Output the [X, Y] coordinate of the center of the cell containing the given text.  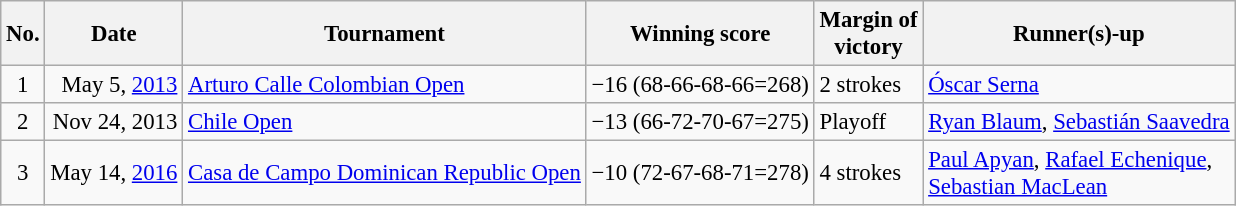
May 5, 2013 [114, 85]
2 [23, 122]
Date [114, 34]
Ryan Blaum, Sebastián Saavedra [1079, 122]
Tournament [385, 34]
Chile Open [385, 122]
Paul Apyan, Rafael Echenique, Sebastian MacLean [1079, 174]
2 strokes [868, 85]
May 14, 2016 [114, 174]
Óscar Serna [1079, 85]
No. [23, 34]
Margin ofvictory [868, 34]
Nov 24, 2013 [114, 122]
Casa de Campo Dominican Republic Open [385, 174]
−13 (66-72-70-67=275) [700, 122]
Winning score [700, 34]
Arturo Calle Colombian Open [385, 85]
−16 (68-66-68-66=268) [700, 85]
3 [23, 174]
4 strokes [868, 174]
−10 (72-67-68-71=278) [700, 174]
1 [23, 85]
Playoff [868, 122]
Runner(s)-up [1079, 34]
